Return the [X, Y] coordinate for the center point of the cell that contains the specified text.  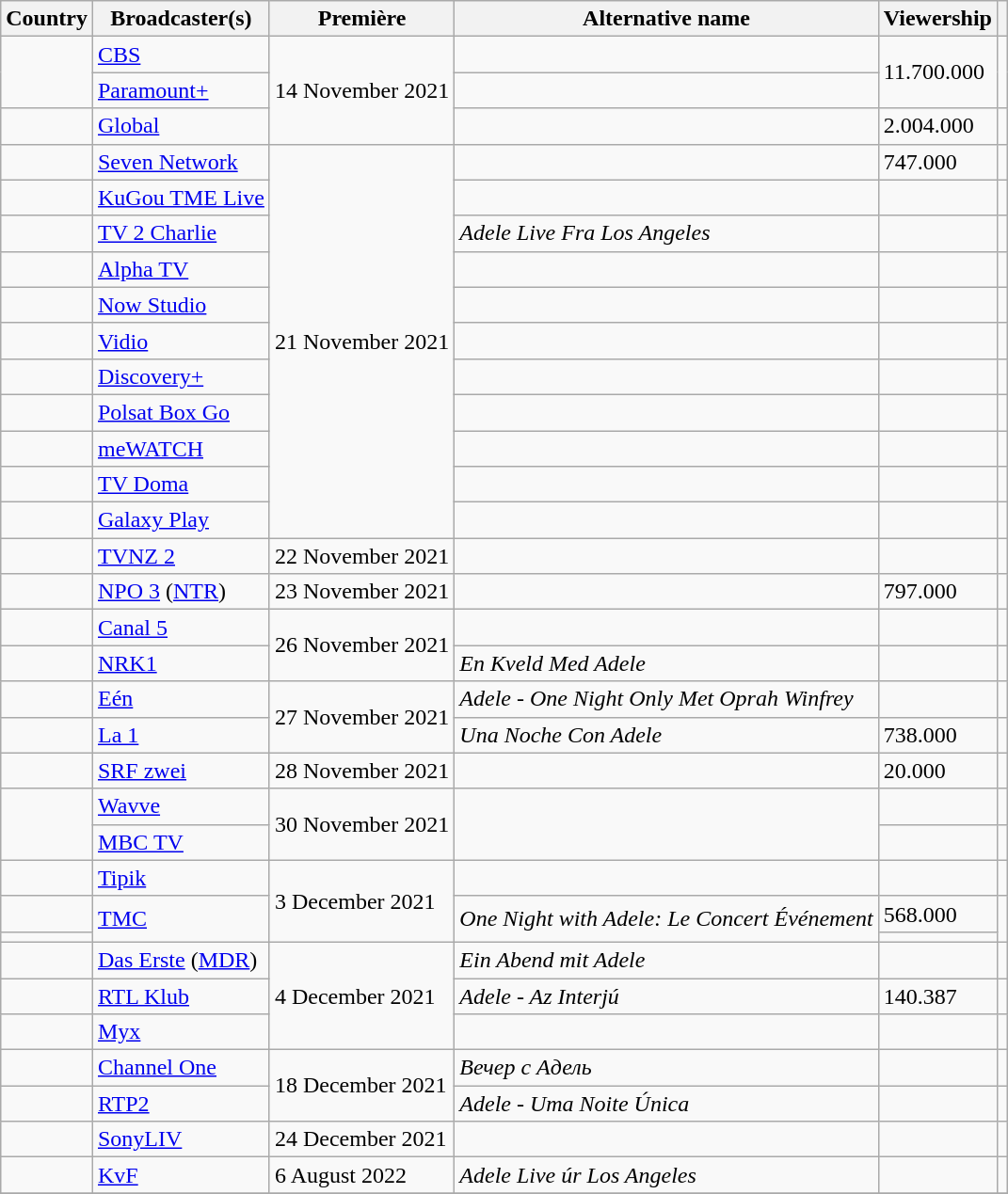
28 November 2021 [361, 771]
Discovery+ [181, 376]
SRF zwei [181, 771]
Wavve [181, 806]
Première [361, 19]
Tipik [181, 878]
Viewership [937, 19]
Adele - Az Interjú [666, 996]
meWATCH [181, 449]
Adele - Uma Noite Única [666, 1104]
Una Noche Con Adele [666, 735]
KuGou TME Live [181, 198]
14 November 2021 [361, 90]
11.700.000 [937, 72]
Myx [181, 1032]
Country [47, 19]
NRK1 [181, 663]
23 November 2021 [361, 592]
SonyLIV [181, 1139]
TV 2 Charlie [181, 233]
27 November 2021 [361, 717]
TMC [181, 918]
Seven Network [181, 162]
738.000 [937, 735]
Now Studio [181, 305]
Alternative name [666, 19]
2.004.000 [937, 126]
Polsat Box Go [181, 412]
NPO 3 (NTR) [181, 592]
RTP2 [181, 1104]
Вечер с Адель [666, 1068]
MBC TV [181, 842]
Channel One [181, 1068]
21 November 2021 [361, 341]
Paramount+ [181, 90]
Vidio [181, 341]
Galaxy Play [181, 520]
18 December 2021 [361, 1086]
Canal 5 [181, 628]
RTL Klub [181, 996]
La 1 [181, 735]
22 November 2021 [361, 556]
24 December 2021 [361, 1139]
Ein Abend mit Adele [666, 960]
KvF [181, 1175]
568.000 [937, 914]
Das Erste (MDR) [181, 960]
Adele Live Fra Los Angeles [666, 233]
4 December 2021 [361, 995]
TVNZ 2 [181, 556]
Global [181, 126]
Adele - One Night Only Met Oprah Winfrey [666, 699]
Eén [181, 699]
26 November 2021 [361, 645]
Adele Live úr Los Angeles [666, 1175]
20.000 [937, 771]
6 August 2022 [361, 1175]
TV Doma [181, 485]
One Night with Adele: Le Concert Événement [666, 918]
CBS [181, 55]
3 December 2021 [361, 901]
747.000 [937, 162]
797.000 [937, 592]
140.387 [937, 996]
Broadcaster(s) [181, 19]
30 November 2021 [361, 824]
Alpha TV [181, 269]
En Kveld Med Adele [666, 663]
